Locate the cell with the specified text and output its (X, Y) center coordinate. 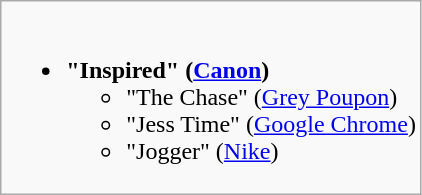
"Inspired" (Canon)"The Chase" (Grey Poupon)"Jess Time" (Google Chrome)"Jogger" (Nike) (212, 98)
